Find where the given text appears and provide that cell's center as [x, y] coordinate. 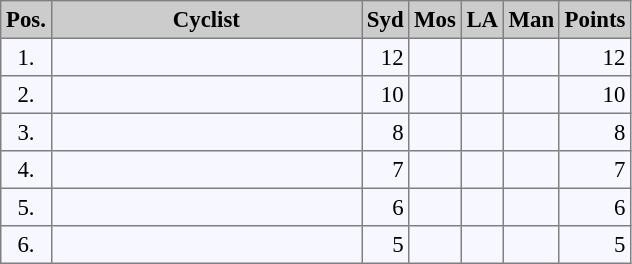
Syd [386, 20]
Man [531, 20]
1. [26, 57]
3. [26, 132]
Pos. [26, 20]
Points [594, 20]
6. [26, 245]
LA [482, 20]
5. [26, 207]
Cyclist [206, 20]
2. [26, 95]
4. [26, 170]
Mos [435, 20]
